Provide the [X, Y] coordinate of the cell's center where the given text is located.  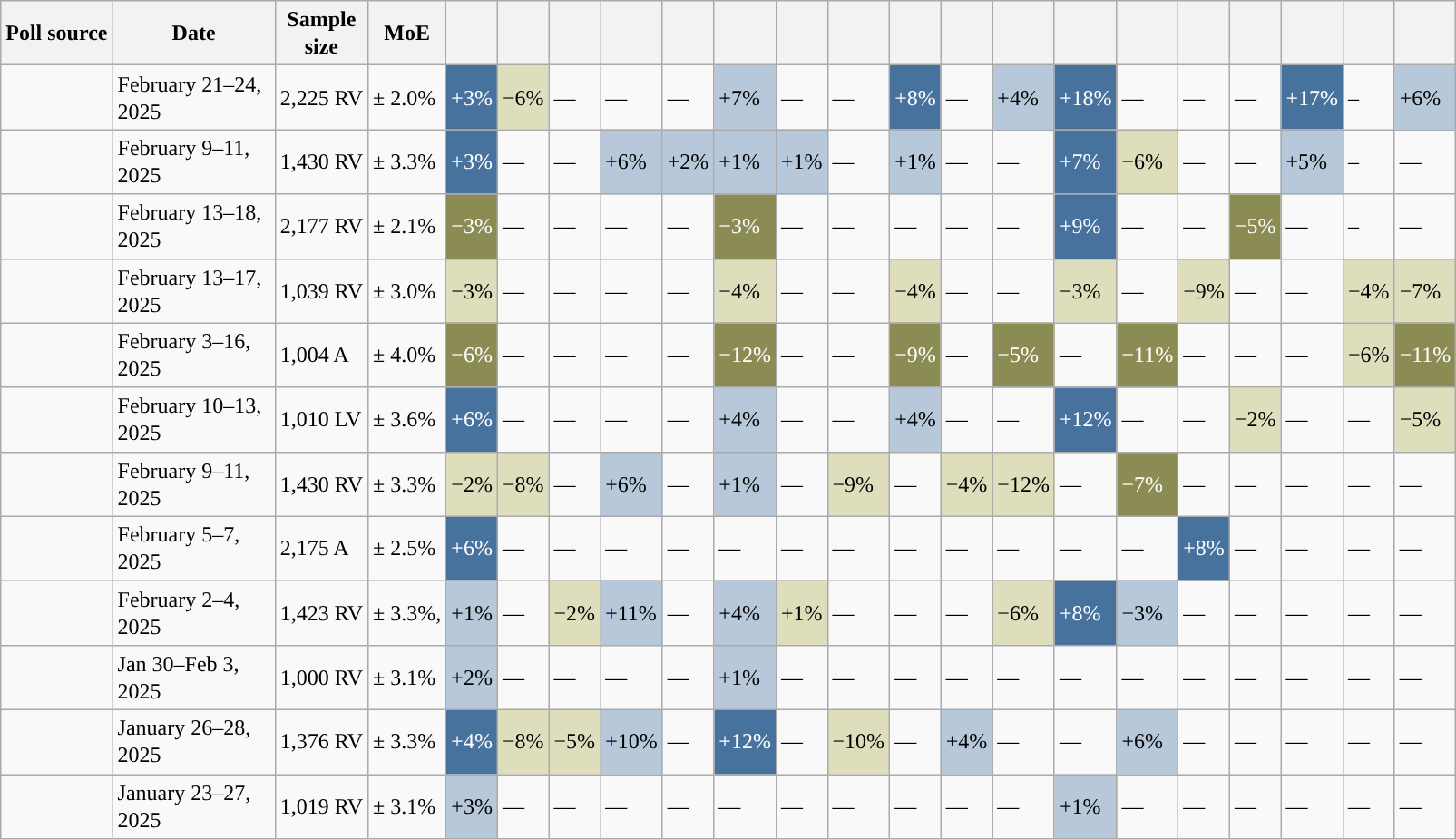
−10% [858, 742]
± 2.0% [407, 98]
MoE [407, 33]
+10% [631, 742]
Jan 30–Feb 3, 2025 [194, 677]
2,177 RV [321, 227]
2,175 A [321, 548]
± 4.0% [407, 356]
Date [194, 33]
+17% [1312, 98]
± 3.0% [407, 290]
± 3.6% [407, 419]
+11% [631, 613]
1,019 RV [321, 807]
February 13–17, 2025 [194, 290]
Poll source [56, 33]
+18% [1085, 98]
February 21–24, 2025 [194, 98]
February 10–13, 2025 [194, 419]
February 3–16, 2025 [194, 356]
1,010 LV [321, 419]
+9% [1085, 227]
± 2.5% [407, 548]
1,000 RV [321, 677]
1,423 RV [321, 613]
1,004 A [321, 356]
1,376 RV [321, 742]
February 13–18, 2025 [194, 227]
January 23–27, 2025 [194, 807]
Samplesize [321, 33]
January 26–28, 2025 [194, 742]
+5% [1312, 161]
2,225 RV [321, 98]
± 2.1% [407, 227]
1,039 RV [321, 290]
± 3.3%, [407, 613]
February 5–7, 2025 [194, 548]
February 2–4, 2025 [194, 613]
